Find where the given text appears and provide that cell's center as (X, Y) coordinate. 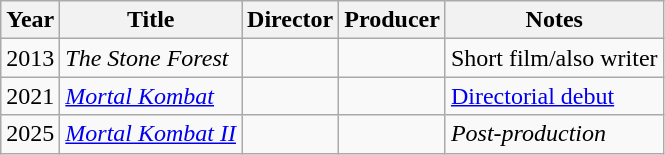
Short film/also writer (554, 58)
The Stone Forest (151, 58)
Post-production (554, 134)
Year (30, 20)
Mortal Kombat II (151, 134)
Notes (554, 20)
Directorial debut (554, 96)
Director (290, 20)
2021 (30, 96)
2025 (30, 134)
Producer (392, 20)
Mortal Kombat (151, 96)
2013 (30, 58)
Title (151, 20)
